From the cell containing the given text, extract its center point as [x, y] coordinate. 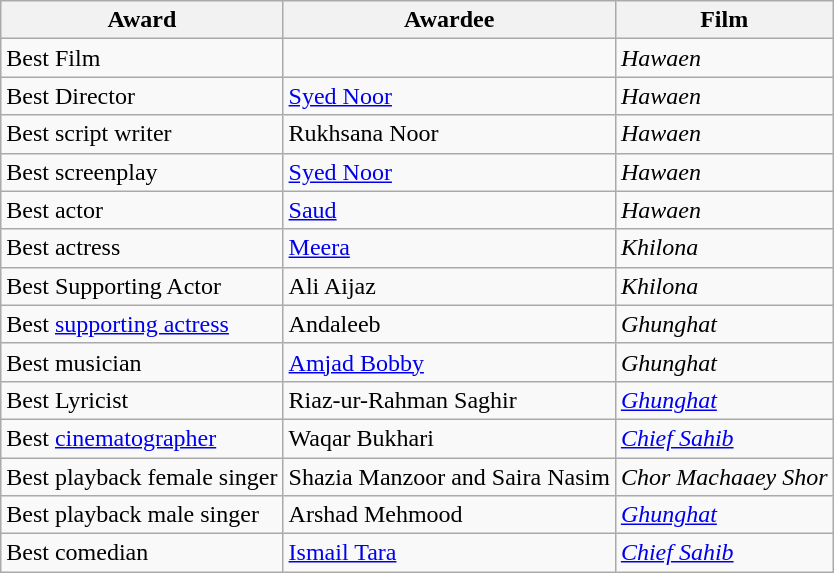
Chor Machaaey Shor [724, 477]
Film [724, 20]
Best supporting actress [142, 324]
Amjad Bobby [449, 362]
Best Lyricist [142, 400]
Award [142, 20]
Awardee [449, 20]
Best cinematographer [142, 438]
Meera [449, 248]
Best musician [142, 362]
Rukhsana Noor [449, 134]
Andaleeb [449, 324]
Ali Aijaz [449, 286]
Riaz-ur-Rahman Saghir [449, 400]
Best script writer [142, 134]
Best actress [142, 248]
Best playback male singer [142, 515]
Ismail Tara [449, 553]
Best Supporting Actor [142, 286]
Best Film [142, 58]
Best screenplay [142, 172]
Best Director [142, 96]
Shazia Manzoor and Saira Nasim [449, 477]
Best actor [142, 210]
Arshad Mehmood [449, 515]
Best comedian [142, 553]
Saud [449, 210]
Best playback female singer [142, 477]
Waqar Bukhari [449, 438]
